Search for the cell housing the specified text and yield its [x, y] center coordinate. 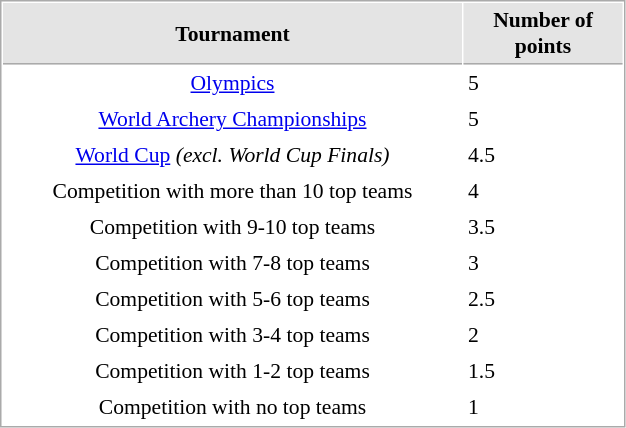
3 [544, 263]
Competition with 7-8 top teams [232, 263]
Competition with 5-6 top teams [232, 299]
1 [544, 407]
World Archery Championships [232, 119]
Competition with 1-2 top teams [232, 371]
Olympics [232, 83]
3.5 [544, 227]
Competition with 3-4 top teams [232, 335]
2 [544, 335]
Tournament [232, 34]
Competition with no top teams [232, 407]
Number of points [544, 34]
Competition with more than 10 top teams [232, 191]
4.5 [544, 155]
4 [544, 191]
2.5 [544, 299]
Competition with 9-10 top teams [232, 227]
1.5 [544, 371]
World Cup (excl. World Cup Finals) [232, 155]
